For the text-containing cell, return its midpoint in [X, Y] coordinate format. 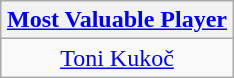
Most Valuable Player [116, 20]
Toni Kukoč [116, 58]
